From the cell containing the given text, extract its center point as (x, y) coordinate. 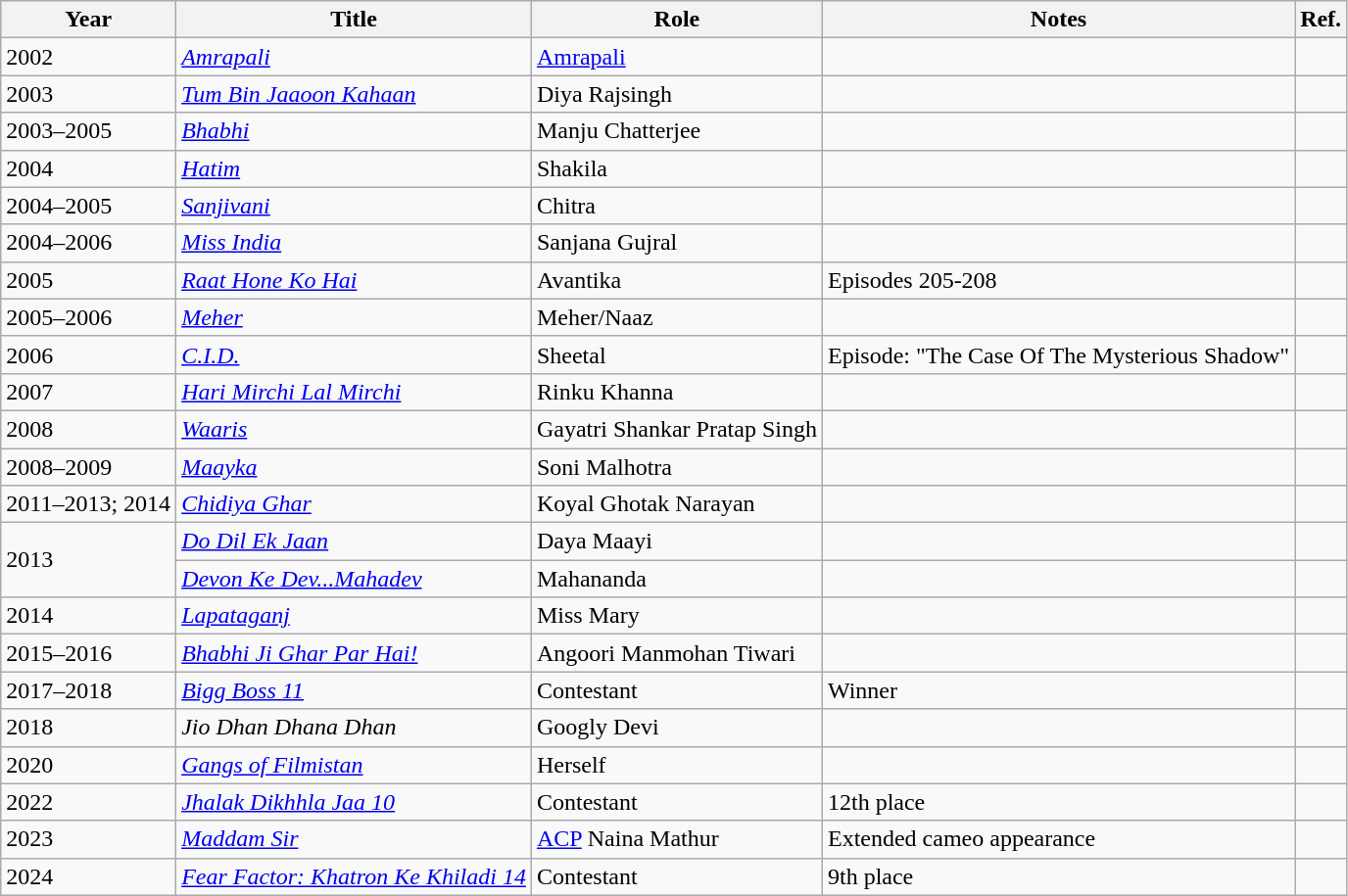
2017–2018 (88, 690)
Mahananda (676, 579)
Sanjana Gujral (676, 243)
Bhabhi Ji Ghar Par Hai! (355, 653)
2018 (88, 728)
Waaris (355, 429)
Angoori Manmohan Tiwari (676, 653)
Title (355, 20)
Maayka (355, 467)
Sheetal (676, 354)
Role (676, 20)
C.I.D. (355, 354)
Herself (676, 765)
Manju Chatterjee (676, 131)
Chidiya Ghar (355, 504)
Bhabhi (355, 131)
Avantika (676, 280)
Lapataganj (355, 616)
2003–2005 (88, 131)
Meher/Naaz (676, 317)
Gangs of Filmistan (355, 765)
Diya Rajsingh (676, 94)
2024 (88, 876)
Winner (1058, 690)
Meher (355, 317)
Shakila (676, 168)
Jio Dhan Dhana Dhan (355, 728)
Hari Mirchi Lal Mirchi (355, 392)
Devon Ke Dev...Mahadev (355, 579)
Hatim (355, 168)
2002 (88, 57)
Koyal Ghotak Narayan (676, 504)
Miss Mary (676, 616)
Raat Hone Ko Hai (355, 280)
Maddam Sir (355, 839)
Episodes 205-208 (1058, 280)
2020 (88, 765)
2022 (88, 802)
2003 (88, 94)
Do Dil Ek Jaan (355, 542)
9th place (1058, 876)
Gayatri Shankar Pratap Singh (676, 429)
2006 (88, 354)
2005–2006 (88, 317)
Fear Factor: Khatron Ke Khiladi 14 (355, 876)
2008–2009 (88, 467)
Soni Malhotra (676, 467)
2014 (88, 616)
Ref. (1321, 20)
2007 (88, 392)
2005 (88, 280)
Daya Maayi (676, 542)
Rinku Khanna (676, 392)
Tum Bin Jaaoon Kahaan (355, 94)
2004–2005 (88, 206)
Year (88, 20)
2004 (88, 168)
2013 (88, 560)
Notes (1058, 20)
Googly Devi (676, 728)
Miss India (355, 243)
2008 (88, 429)
2011–2013; 2014 (88, 504)
2015–2016 (88, 653)
Sanjivani (355, 206)
Jhalak Dikhhla Jaa 10 (355, 802)
Episode: "The Case Of The Mysterious Shadow" (1058, 354)
Chitra (676, 206)
2023 (88, 839)
12th place (1058, 802)
Extended cameo appearance (1058, 839)
Bigg Boss 11 (355, 690)
2004–2006 (88, 243)
ACP Naina Mathur (676, 839)
